Return (X, Y) of the center of cell containing provided text 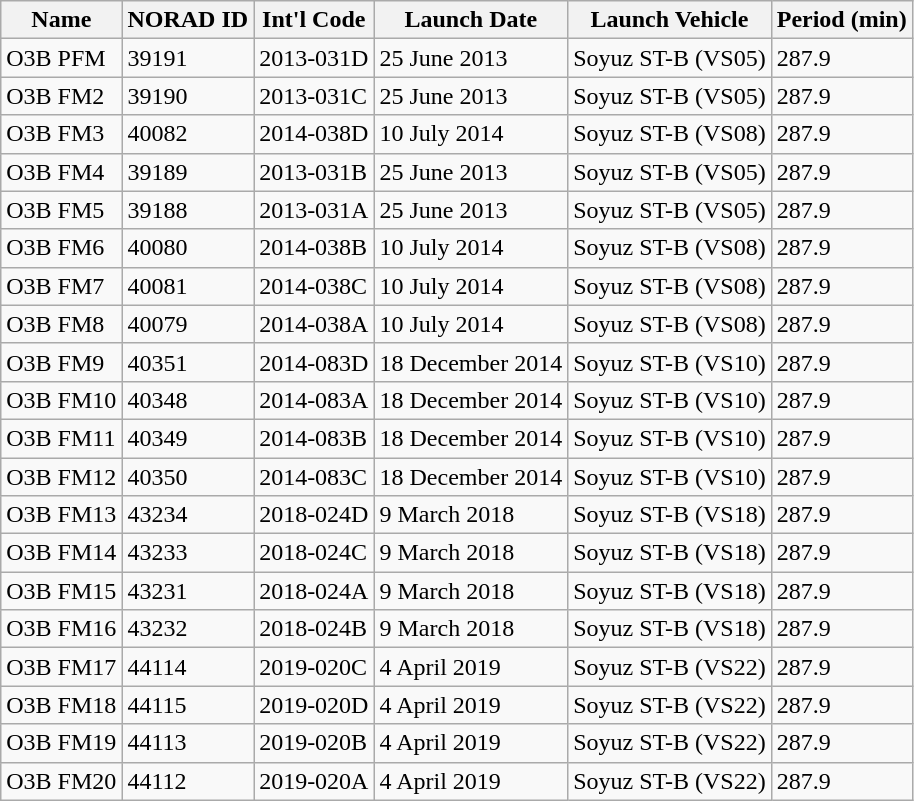
2014-083B (314, 438)
O3B FM15 (62, 591)
2014-083A (314, 400)
2019-020A (314, 781)
2018-024A (314, 591)
O3B FM9 (62, 362)
O3B FM3 (62, 134)
2014-038C (314, 286)
2013-031C (314, 96)
O3B FM4 (62, 172)
O3B FM11 (62, 438)
Launch Date (471, 20)
40351 (188, 362)
O3B PFM (62, 58)
2019-020B (314, 743)
2014-038B (314, 248)
43234 (188, 515)
2013-031A (314, 210)
40080 (188, 248)
O3B FM5 (62, 210)
O3B FM17 (62, 667)
2019-020C (314, 667)
44112 (188, 781)
40348 (188, 400)
40349 (188, 438)
O3B FM2 (62, 96)
40082 (188, 134)
O3B FM6 (62, 248)
40081 (188, 286)
O3B FM7 (62, 286)
2014-083C (314, 477)
O3B FM20 (62, 781)
2014-083D (314, 362)
Period (min) (842, 20)
44113 (188, 743)
2013-031D (314, 58)
40079 (188, 324)
39188 (188, 210)
40350 (188, 477)
39190 (188, 96)
2014-038A (314, 324)
43233 (188, 553)
2019-020D (314, 705)
39191 (188, 58)
NORAD ID (188, 20)
44115 (188, 705)
39189 (188, 172)
44114 (188, 667)
O3B FM19 (62, 743)
Name (62, 20)
O3B FM18 (62, 705)
O3B FM14 (62, 553)
Launch Vehicle (670, 20)
43232 (188, 629)
O3B FM12 (62, 477)
2018-024B (314, 629)
2018-024D (314, 515)
O3B FM8 (62, 324)
O3B FM10 (62, 400)
2014-038D (314, 134)
O3B FM16 (62, 629)
2018-024C (314, 553)
Int'l Code (314, 20)
O3B FM13 (62, 515)
43231 (188, 591)
2013-031B (314, 172)
